Find where the given text appears and provide that cell's center as (x, y) coordinate. 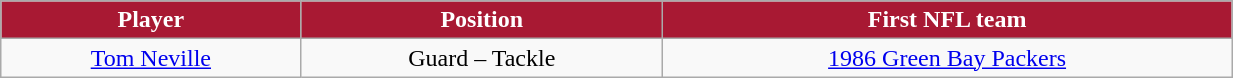
1986 Green Bay Packers (948, 58)
Player (151, 20)
First NFL team (948, 20)
Tom Neville (151, 58)
Position (482, 20)
Guard – Tackle (482, 58)
